Return [x, y] of the center of cell containing provided text 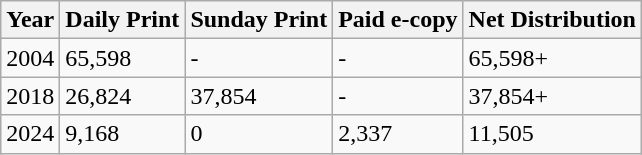
2018 [30, 96]
65,598 [122, 58]
Net Distribution [552, 20]
Daily Print [122, 20]
9,168 [122, 134]
26,824 [122, 96]
11,505 [552, 134]
2004 [30, 58]
Sunday Print [259, 20]
37,854+ [552, 96]
2,337 [398, 134]
2024 [30, 134]
0 [259, 134]
65,598+ [552, 58]
Paid e-copy [398, 20]
37,854 [259, 96]
Year [30, 20]
